Provide the (x, y) coordinate of the cell's center where the given text is located.  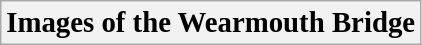
Images of the Wearmouth Bridge (211, 23)
